From the cell containing the given text, extract its center point as [x, y] coordinate. 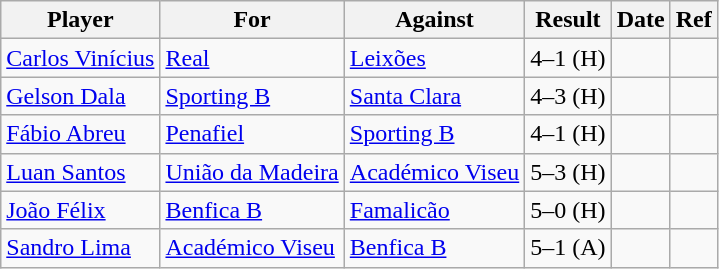
Carlos Vinícius [80, 58]
Leixões [434, 58]
Penafiel [252, 134]
Result [568, 20]
For [252, 20]
Santa Clara [434, 96]
Fábio Abreu [80, 134]
João Félix [80, 210]
Ref [694, 20]
Sandro Lima [80, 248]
5–3 (H) [568, 172]
União da Madeira [252, 172]
Against [434, 20]
5–1 (A) [568, 248]
4–3 (H) [568, 96]
Famalicão [434, 210]
Real [252, 58]
Gelson Dala [80, 96]
Player [80, 20]
Date [640, 20]
5–0 (H) [568, 210]
Luan Santos [80, 172]
